Search for the cell housing the specified text and yield its [X, Y] center coordinate. 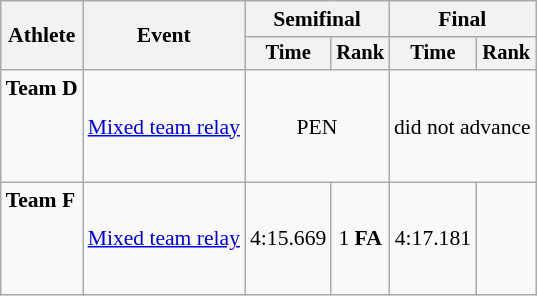
Final [462, 19]
Event [164, 36]
Team F [42, 239]
did not advance [462, 126]
1 FA [360, 239]
4:15.669 [288, 239]
PEN [317, 126]
Athlete [42, 36]
Semifinal [317, 19]
Team D [42, 126]
4:17.181 [433, 239]
